Find where the given text appears and provide that cell's center as (x, y) coordinate. 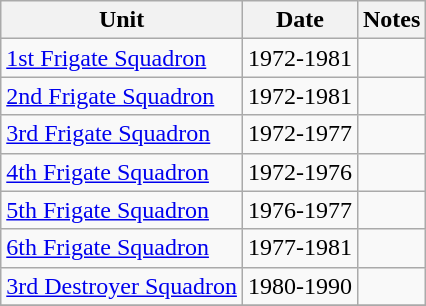
2nd Frigate Squadron (122, 96)
1977-1981 (300, 248)
Unit (122, 20)
1972-1977 (300, 134)
3rd Destroyer Squadron (122, 286)
4th Frigate Squadron (122, 172)
5th Frigate Squadron (122, 210)
1st Frigate Squadron (122, 58)
1980-1990 (300, 286)
1976-1977 (300, 210)
Notes (391, 20)
3rd Frigate Squadron (122, 134)
1972-1976 (300, 172)
Date (300, 20)
6th Frigate Squadron (122, 248)
